Detect which cell encompasses the target text, then output its (X, Y) center coordinate. 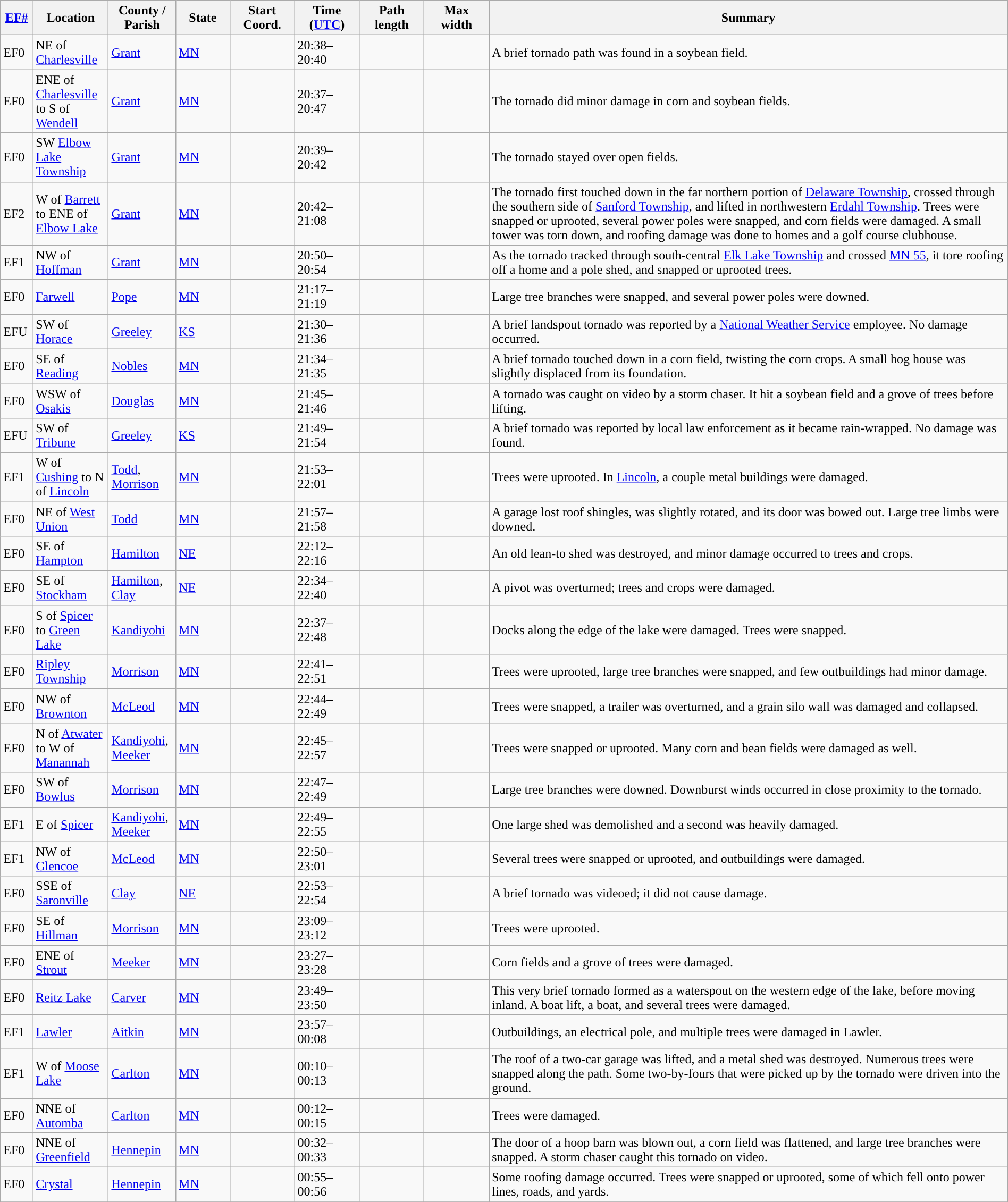
Location (71, 18)
SE of Hillman (71, 928)
W of Moose Lake (71, 1073)
The door of a hoop barn was blown out, a corn field was flattened, and large tree branches were snapped. A storm chaser caught this tornado on video. (749, 1150)
20:42–21:08 (327, 214)
20:38–20:40 (327, 52)
SW of Bowlus (71, 790)
Nobles (142, 366)
Meeker (142, 962)
N of Atwater to W of Manannah (71, 748)
22:49–22:55 (327, 824)
NNE of Greenfield (71, 1150)
Several trees were snapped or uprooted, and outbuildings were damaged. (749, 859)
SSE of Saronville (71, 893)
22:41–22:51 (327, 672)
One large shed was demolished and a second was heavily damaged. (749, 824)
23:49–23:50 (327, 997)
21:53–22:01 (327, 477)
A brief landspout tornado was reported by a National Weather Service employee. No damage occurred. (749, 332)
Corn fields and a grove of trees were damaged. (749, 962)
ENE of Strout (71, 962)
The tornado did minor damage in corn and soybean fields. (749, 101)
EF# (17, 18)
Trees were snapped or uprooted. Many corn and bean fields were damaged as well. (749, 748)
21:30–21:36 (327, 332)
Hamilton (142, 554)
SE of Hampton (71, 554)
A garage lost roof shingles, was slightly rotated, and its door was bowed out. Large tree limbs were downed. (749, 519)
Trees were snapped, a trailer was overturned, and a grain silo wall was damaged and collapsed. (749, 706)
W of Barrett to ENE of Elbow Lake (71, 214)
Reitz Lake (71, 997)
SE of Reading (71, 366)
21:45–21:46 (327, 401)
Carver (142, 997)
Large tree branches were snapped, and several power poles were downed. (749, 297)
W of Cushing to N of Lincoln (71, 477)
NW of Glencoe (71, 859)
Ripley Township (71, 672)
21:34–21:35 (327, 366)
Large tree branches were downed. Downburst winds occurred in close proximity to the tornado. (749, 790)
SW of Tribune (71, 435)
Lawler (71, 1031)
20:50–20:54 (327, 263)
23:27–23:28 (327, 962)
22:44–22:49 (327, 706)
20:39–20:42 (327, 157)
Todd (142, 519)
Time (UTC) (327, 18)
Summary (749, 18)
23:09–23:12 (327, 928)
A brief tornado path was found in a soybean field. (749, 52)
WSW of Osakis (71, 401)
21:49–21:54 (327, 435)
NNE of Automba (71, 1115)
Max width (457, 18)
22:53–22:54 (327, 893)
County / Parish (142, 18)
SW Elbow Lake Township (71, 157)
23:57–00:08 (327, 1031)
21:57–21:58 (327, 519)
A brief tornado was videoed; it did not cause damage. (749, 893)
Farwell (71, 297)
Start Coord. (262, 18)
S of Spicer to Green Lake (71, 630)
EF2 (17, 214)
Outbuildings, an electrical pole, and multiple trees were damaged in Lawler. (749, 1031)
SW of Horace (71, 332)
Trees were uprooted, large tree branches were snapped, and few outbuildings had minor damage. (749, 672)
A brief tornado touched down in a corn field, twisting the corn crops. A small hog house was slightly displaced from its foundation. (749, 366)
Trees were damaged. (749, 1115)
22:37–22:48 (327, 630)
Docks along the edge of the lake were damaged. Trees were snapped. (749, 630)
Aitkin (142, 1031)
NW of Hoffman (71, 263)
A brief tornado was reported by local law enforcement as it became rain-wrapped. No damage was found. (749, 435)
Douglas (142, 401)
Todd, Morrison (142, 477)
Trees were uprooted. In Lincoln, a couple metal buildings were damaged. (749, 477)
ENE of Charlesville to S of Wendell (71, 101)
22:34–22:40 (327, 588)
A tornado was caught on video by a storm chaser. It hit a soybean field and a grove of trees before lifting. (749, 401)
Pope (142, 297)
NE of Charlesville (71, 52)
22:47–22:49 (327, 790)
22:45–22:57 (327, 748)
An old lean-to shed was destroyed, and minor damage occurred to trees and crops. (749, 554)
22:12–22:16 (327, 554)
00:10–00:13 (327, 1073)
21:17–21:19 (327, 297)
00:55–00:56 (327, 1184)
Clay (142, 893)
22:50–23:01 (327, 859)
SE of Stockham (71, 588)
Kandiyohi (142, 630)
Path length (392, 18)
A pivot was overturned; trees and crops were damaged. (749, 588)
00:32–00:33 (327, 1150)
Trees were uprooted. (749, 928)
00:12–00:15 (327, 1115)
NW of Brownton (71, 706)
Some roofing damage occurred. Trees were snapped or uprooted, some of which fell onto power lines, roads, and yards. (749, 1184)
20:37–20:47 (327, 101)
Crystal (71, 1184)
NE of West Union (71, 519)
Hamilton, Clay (142, 588)
State (203, 18)
The tornado stayed over open fields. (749, 157)
E of Spicer (71, 824)
